Pinpoint the cell where the given text exists, returning its (X, Y) midpoint coordinate. 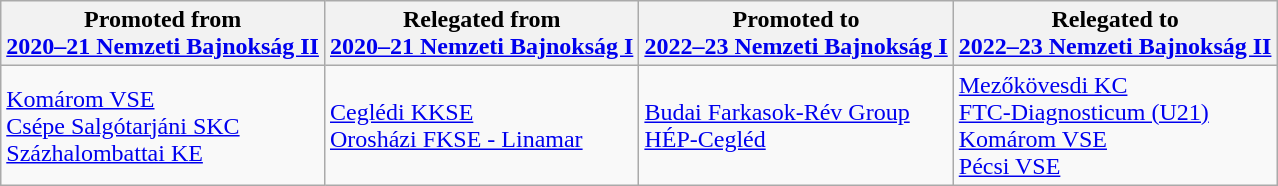
Relegated to2022–23 Nemzeti Bajnokság II (1115, 34)
Ceglédi KKSEOrosházi FKSE - Linamar (481, 126)
Komárom VSECsépe Salgótarjáni SKCSzázhalombattai KE (163, 126)
Budai Farkasok-Rév GroupHÉP-Cegléd (796, 126)
Mezőkövesdi KCFTC-Diagnosticum (U21)Komárom VSEPécsi VSE (1115, 126)
Promoted to2022–23 Nemzeti Bajnokság I (796, 34)
Relegated from2020–21 Nemzeti Bajnokság I (481, 34)
Promoted from2020–21 Nemzeti Bajnokság II (163, 34)
